For the text-containing cell, return its midpoint in [X, Y] coordinate format. 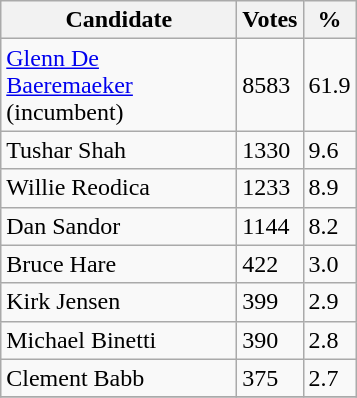
390 [270, 340]
61.9 [330, 85]
9.6 [330, 150]
2.8 [330, 340]
375 [270, 378]
Willie Reodica [119, 188]
Dan Sandor [119, 226]
1144 [270, 226]
8.2 [330, 226]
Glenn De Baeremaeker (incumbent) [119, 85]
422 [270, 264]
1233 [270, 188]
2.9 [330, 302]
1330 [270, 150]
2.7 [330, 378]
3.0 [330, 264]
Votes [270, 20]
% [330, 20]
399 [270, 302]
Bruce Hare [119, 264]
Kirk Jensen [119, 302]
8.9 [330, 188]
Tushar Shah [119, 150]
Clement Babb [119, 378]
Michael Binetti [119, 340]
Candidate [119, 20]
8583 [270, 85]
